Determine the (X, Y) coordinate at the center of the cell enclosing the given text.  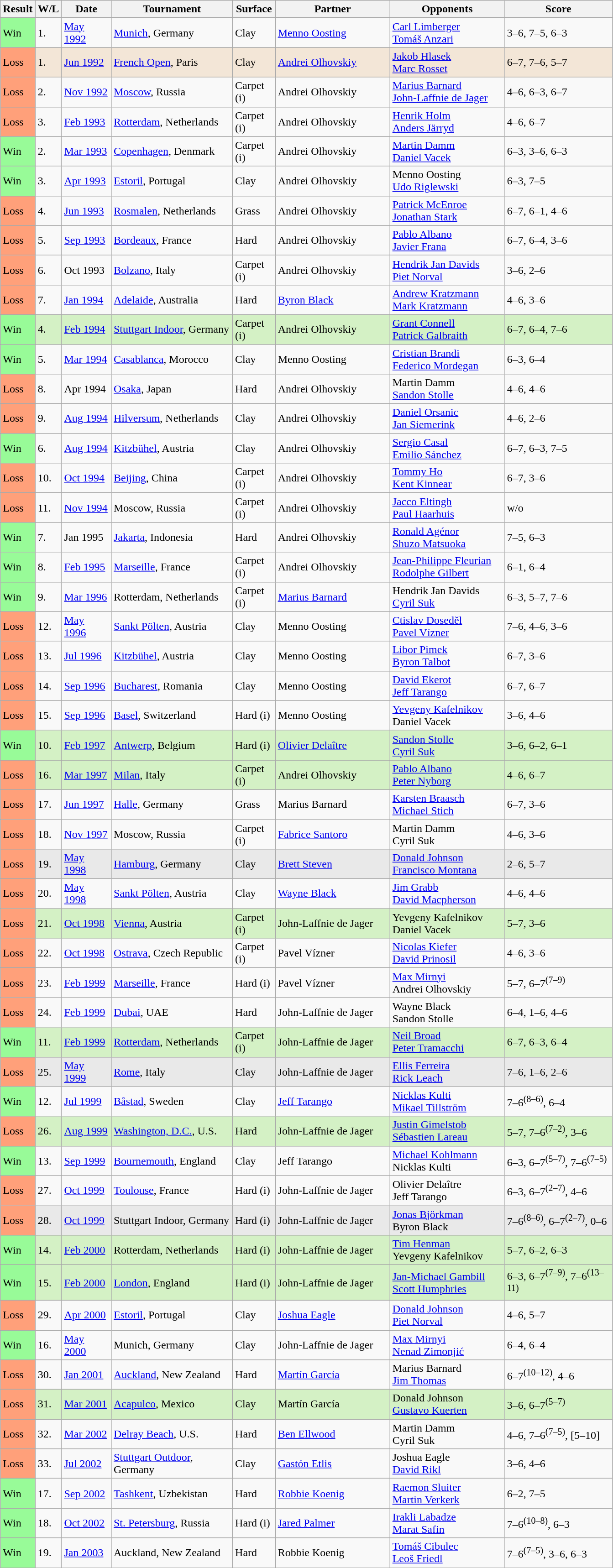
Jun 1993 (87, 211)
Patrick McEnroe Jonathan Stark (447, 211)
Hendrik Jan Davids Piet Norval (447, 270)
Wayne Black (332, 894)
5–7, 3–6 (558, 924)
20. (48, 894)
Nov 1994 (87, 507)
Sandon Stolle Cyril Suk (447, 745)
3–6, 6–7(5–7) (558, 1405)
Ben Ellwood (332, 1434)
Tournament (172, 9)
Jean-Philippe Fleurian Rodolphe Gilbert (447, 567)
Jan-Michael Gambill Scott Humphries (447, 1282)
Oct 1993 (87, 270)
Feb 1997 (87, 745)
Tim Henman Yevgeny Kafelnikov (447, 1249)
Rosmalen, Netherlands (172, 211)
Washington, D.C., U.S. (172, 1131)
6–2, 7–5 (558, 1493)
Max Mirnyi Andrei Olhovskiy (447, 983)
Sep 1993 (87, 240)
Jim Grabb David Macpherson (447, 894)
Tomáš Cibulec Leoš Friedl (447, 1552)
6–4, 6–4 (558, 1345)
May 1992 (87, 33)
22. (48, 953)
6–7, 6–4, 3–6 (558, 240)
6–1, 6–4 (558, 567)
Partner (332, 9)
27. (48, 1190)
Bordeaux, France (172, 240)
2–6, 5–7 (558, 864)
Score (558, 9)
Stuttgart Outdoor, Germany (172, 1464)
Bolzano, Italy (172, 270)
May 1996 (87, 626)
Milan, Italy (172, 775)
Bournemouth, England (172, 1161)
Neil Broad Peter Tramacchi (447, 1042)
Feb 1995 (87, 567)
Apr 1993 (87, 181)
Jacco Eltingh Paul Haarhuis (447, 507)
Sep 2002 (87, 1493)
6–7, 6–7 (558, 685)
7–6(7–5), 3–6, 6–3 (558, 1552)
6–3, 7–5 (558, 181)
Antwerp, Belgium (172, 745)
Pablo Albano Peter Nyborg (447, 775)
4–6, 7–6(7–5), [5–10] (558, 1434)
Vienna, Austria (172, 924)
Jared Palmer (332, 1523)
7–6, 4–6, 3–6 (558, 626)
Jan 1994 (87, 299)
Copenhagen, Denmark (172, 152)
Jakob Hlasek Marc Rosset (447, 62)
Hilversum, Netherlands (172, 419)
Mar 2002 (87, 1434)
Delray Beach, U.S. (172, 1434)
Michael Kohlmann Nicklas Kulti (447, 1161)
Jonas Björkman Byron Black (447, 1220)
Ellis Ferreira Rick Leach (447, 1071)
7–6, 1–6, 2–6 (558, 1071)
28. (48, 1220)
5–7, 6–2, 6–3 (558, 1249)
Donald Johnson Piet Norval (447, 1315)
7–6(8–6), 6–4 (558, 1102)
23. (48, 983)
Basel, Switzerland (172, 716)
Nicklas Kulti Mikael Tillström (447, 1102)
Olivier Delaître Jeff Tarango (447, 1190)
30. (48, 1375)
3–6, 7–5, 6–3 (558, 33)
Wayne Black Sandon Stolle (447, 1012)
Sergio Casal Emilio Sánchez (447, 448)
5–7, 7–6(7–2), 3–6 (558, 1131)
7–6(10–8), 6–3 (558, 1523)
Mar 1997 (87, 775)
6–3, 6–7(7–9), 7–6(13–11) (558, 1282)
32. (48, 1434)
May 1999 (87, 1071)
Surface (254, 9)
Jan 1995 (87, 538)
Feb 1994 (87, 329)
33. (48, 1464)
Acapulco, Mexico (172, 1405)
Justin Gimelstob Sébastien Lareau (447, 1131)
6–3, 6–7(5–7), 7–6(7–5) (558, 1161)
Osaka, Japan (172, 389)
David Ekerot Jeff Tarango (447, 685)
Andrew Kratzmann Mark Kratzmann (447, 299)
Marius Barnard John-Laffnie de Jager (447, 92)
Rome, Italy (172, 1071)
5–7, 6–7(7–9) (558, 983)
Casablanca, Morocco (172, 359)
Halle, Germany (172, 804)
Raemon Sluiter Martin Verkerk (447, 1493)
W/L (48, 9)
Aug 1999 (87, 1131)
Jul 1996 (87, 656)
Jan 2001 (87, 1375)
Libor Pimek Byron Talbot (447, 656)
Jun 1992 (87, 62)
Sep 1999 (87, 1161)
Hamburg, Germany (172, 864)
Jul 2002 (87, 1464)
6–7, 7–6, 5–7 (558, 62)
Karsten Braasch Michael Stich (447, 804)
Joshua Eagle (332, 1315)
Ostrava, Czech Republic (172, 953)
Hendrik Jan Davids Cyril Suk (447, 597)
Marius Barnard Jim Thomas (447, 1375)
Fabrice Santoro (332, 834)
Ctislav Doseděl Pavel Vízner (447, 626)
Feb 1993 (87, 121)
Mar 1996 (87, 597)
Grant Connell Patrick Galbraith (447, 329)
Båstad, Sweden (172, 1102)
French Open, Paris (172, 62)
Joshua Eagle David Rikl (447, 1464)
Apr 1994 (87, 389)
Bucharest, Romania (172, 685)
Cristian Brandi Federico Mordegan (447, 359)
May 2000 (87, 1345)
Daniel Orsanic Jan Siemerink (447, 419)
31. (48, 1405)
26. (48, 1131)
24. (48, 1012)
4–6, 2–6 (558, 419)
London, England (172, 1282)
6–7(10–12), 4–6 (558, 1375)
Donald Johnson Francisco Montana (447, 864)
Olivier Delaître (332, 745)
Donald Johnson Gustavo Kuerten (447, 1405)
7–5, 6–3 (558, 538)
Jun 1997 (87, 804)
Beijing, China (172, 478)
Tashkent, Uzbekistan (172, 1493)
Byron Black (332, 299)
6–3, 3–6, 6–3 (558, 152)
Nov 1997 (87, 834)
6–4, 1–6, 4–6 (558, 1012)
Result (18, 9)
Adelaide, Australia (172, 299)
4–6, 5–7 (558, 1315)
6–7, 6–1, 4–6 (558, 211)
Jan 2003 (87, 1552)
29. (48, 1315)
Oct 1994 (87, 478)
Brett Steven (332, 864)
Nicolas Kiefer David Prinosil (447, 953)
6–3, 6–4 (558, 359)
25. (48, 1071)
Dubai, UAE (172, 1012)
6–3, 5–7, 7–6 (558, 597)
Carl Limberger Tomáš Anzari (447, 33)
Mar 1993 (87, 152)
6–3, 6–7(2–7), 4–6 (558, 1190)
Max Mirnyi Nenad Zimonjić (447, 1345)
Irakli Labadze Marat Safin (447, 1523)
Ronald Agénor Shuzo Matsuoka (447, 538)
3–6, 6–2, 6–1 (558, 745)
Jul 1999 (87, 1102)
Mar 2001 (87, 1405)
Date (87, 9)
Gastón Etlis (332, 1464)
Oct 2002 (87, 1523)
Apr 2000 (87, 1315)
Martin Damm Daniel Vacek (447, 152)
3–6, 2–6 (558, 270)
Opponents (447, 9)
6–7, 6–3, 7–5 (558, 448)
w/o (558, 507)
Henrik Holm Anders Järryd (447, 121)
6–7, 6–3, 6–4 (558, 1042)
Toulouse, France (172, 1190)
St. Petersburg, Russia (172, 1523)
Tommy Ho Kent Kinnear (447, 478)
Pablo Albano Javier Frana (447, 240)
Martin Damm Sandon Stolle (447, 389)
21. (48, 924)
6–7, 6–4, 7–6 (558, 329)
4–6, 6–3, 6–7 (558, 92)
7–6(8–6), 6–7(2–7), 0–6 (558, 1220)
Menno Oosting Udo Riglewski (447, 181)
Jakarta, Indonesia (172, 538)
Mar 1994 (87, 359)
Nov 1992 (87, 92)
